From the cell containing the given text, extract its center point as [x, y] coordinate. 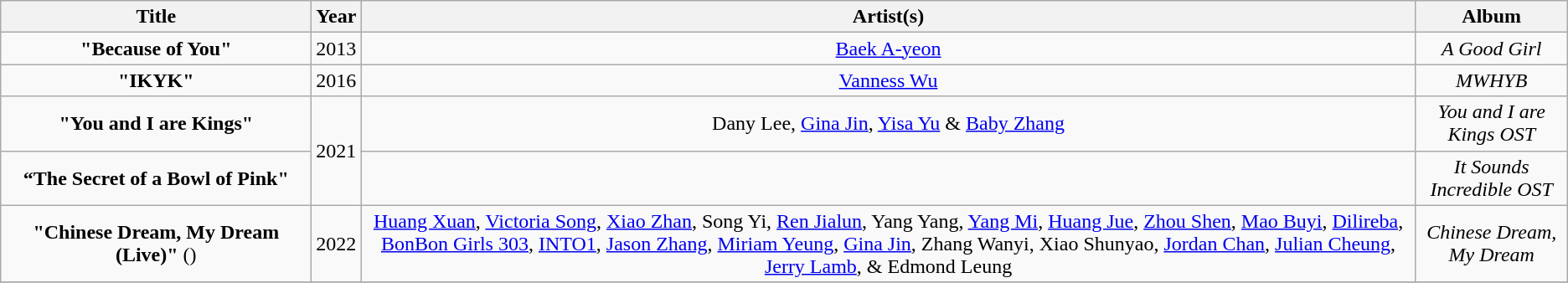
Artist(s) [888, 17]
It Sounds Incredible OST [1491, 178]
"IKYK" [156, 80]
Title [156, 17]
"Chinese Dream, My Dream (Live)" () [156, 244]
2021 [337, 151]
"Because of You" [156, 49]
A Good Girl [1491, 49]
2016 [337, 80]
Album [1491, 17]
2013 [337, 49]
2022 [337, 244]
"You and I are Kings" [156, 124]
Vanness Wu [888, 80]
“The Secret of a Bowl of Pink" [156, 178]
Year [337, 17]
Baek A-yeon [888, 49]
MWHYB [1491, 80]
Chinese Dream, My Dream [1491, 244]
You and I are Kings OST [1491, 124]
Dany Lee, Gina Jin, Yisa Yu & Baby Zhang [888, 124]
